Scan for the cell matching the given text and deliver its [x, y] coordinate at center. 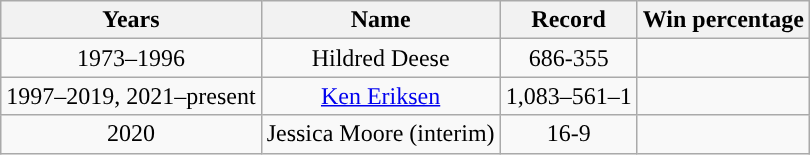
1,083–561–1 [568, 96]
2020 [131, 134]
Record [568, 20]
1973–1996 [131, 58]
Win percentage [723, 20]
Jessica Moore (interim) [380, 134]
Ken Eriksen [380, 96]
Years [131, 20]
Name [380, 20]
1997–2019, 2021–present [131, 96]
Hildred Deese [380, 58]
16-9 [568, 134]
686-355 [568, 58]
